Scan for the cell matching the given text and deliver its (X, Y) coordinate at center. 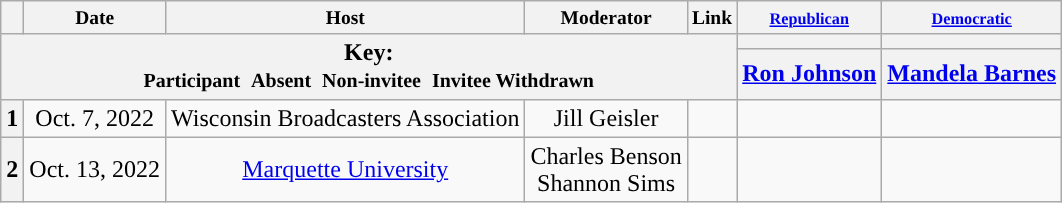
Host (346, 18)
2 (12, 170)
1 (12, 118)
Jill Geisler (606, 118)
Mandela Barnes (972, 74)
Oct. 13, 2022 (95, 170)
Marquette University (346, 170)
Ron Johnson (810, 74)
Moderator (606, 18)
Charles BensonShannon Sims (606, 170)
Link (712, 18)
Oct. 7, 2022 (95, 118)
Key: Participant Absent Non-invitee Invitee Withdrawn (369, 66)
Date (95, 18)
Republican (810, 18)
Wisconsin Broadcasters Association (346, 118)
Democratic (972, 18)
